Return the (x, y) coordinate for the center point of the cell that contains the specified text.  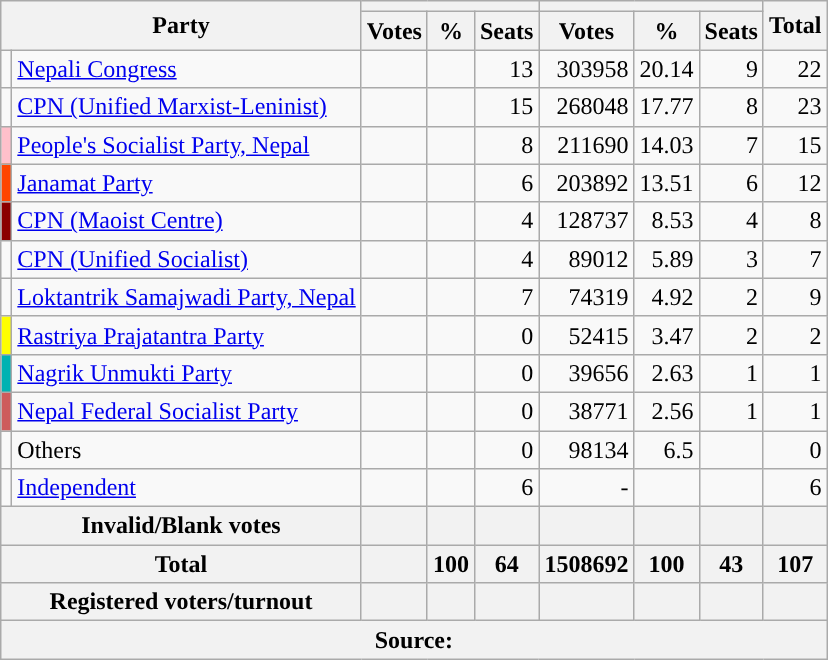
6.5 (666, 449)
1508692 (586, 564)
20.14 (666, 69)
3.47 (666, 335)
203892 (586, 183)
23 (795, 107)
CPN (Unified Socialist) (186, 259)
CPN (Maoist Centre) (186, 221)
CPN (Unified Marxist-Leninist) (186, 107)
211690 (586, 145)
Registered voters/turnout (181, 602)
52415 (586, 335)
12 (795, 183)
Nagrik Unmukti Party (186, 373)
89012 (586, 259)
Party (181, 26)
Others (186, 449)
22 (795, 69)
98134 (586, 449)
128737 (586, 221)
2.56 (666, 411)
14.03 (666, 145)
64 (506, 564)
Independent (186, 488)
303958 (586, 69)
Rastriya Prajatantra Party (186, 335)
8.53 (666, 221)
43 (731, 564)
13.51 (666, 183)
38771 (586, 411)
268048 (586, 107)
Nepali Congress (186, 69)
People's Socialist Party, Nepal (186, 145)
13 (506, 69)
107 (795, 564)
4.92 (666, 297)
Source: (414, 640)
17.77 (666, 107)
39656 (586, 373)
3 (731, 259)
74319 (586, 297)
Nepal Federal Socialist Party (186, 411)
Invalid/Blank votes (181, 526)
2.63 (666, 373)
Loktantrik Samajwadi Party, Nepal (186, 297)
- (586, 488)
5.89 (666, 259)
Janamat Party (186, 183)
